From the cell containing the given text, extract its center point as [x, y] coordinate. 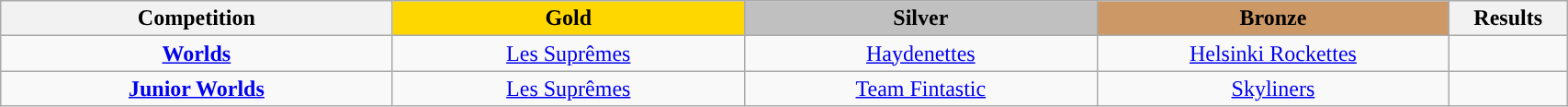
Team Fintastic [921, 89]
Bronze [1273, 18]
Competition [197, 18]
Worlds [197, 53]
Results [1508, 18]
Helsinki Rockettes [1273, 53]
Haydenettes [921, 53]
Gold [569, 18]
Skyliners [1273, 89]
Junior Worlds [197, 89]
Silver [921, 18]
